From the cell containing the given text, extract its center point as (x, y) coordinate. 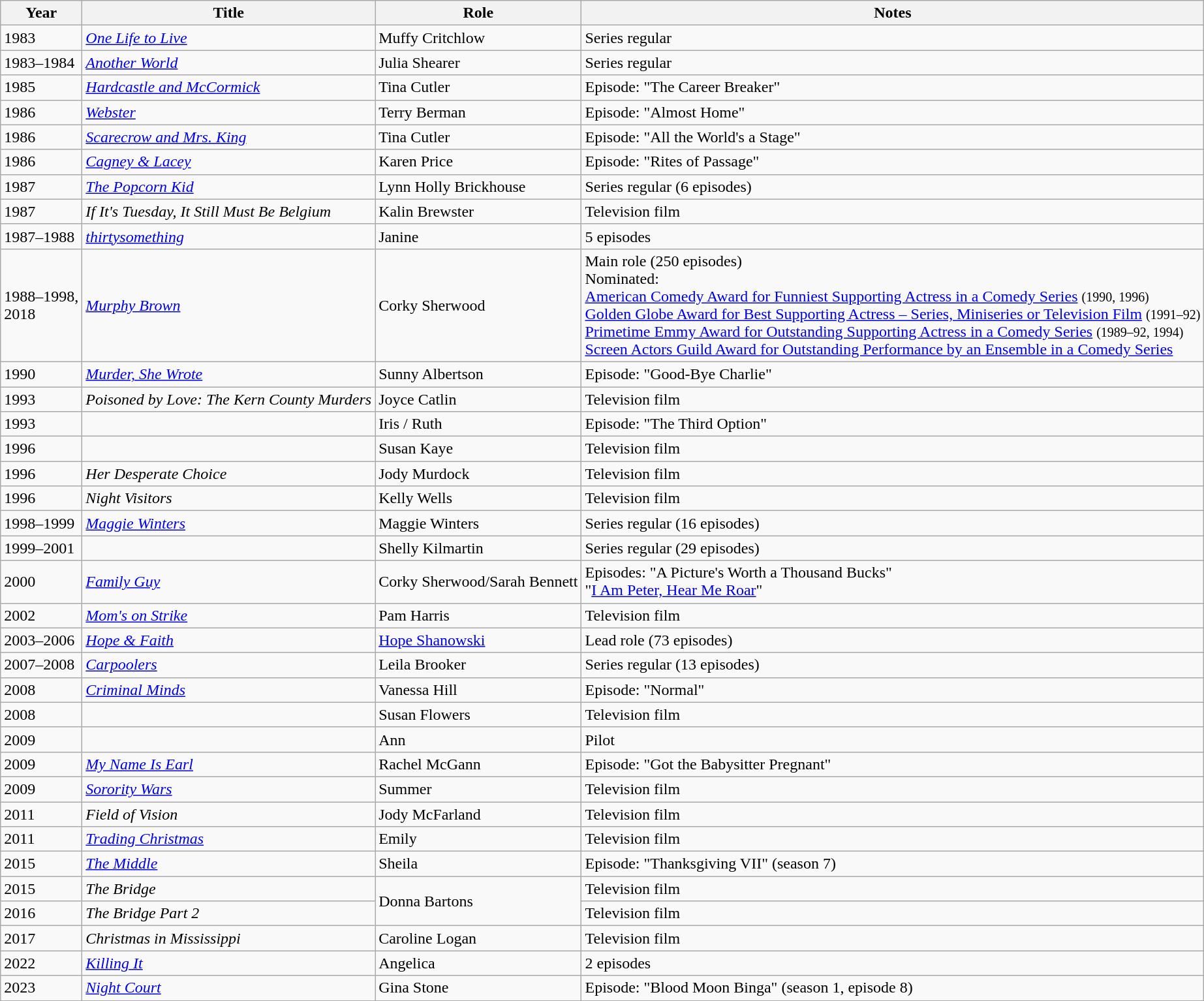
Killing It (228, 963)
The Bridge Part 2 (228, 914)
1983–1984 (42, 63)
Kalin Brewster (478, 211)
Jody McFarland (478, 814)
The Bridge (228, 889)
1983 (42, 38)
2017 (42, 938)
Series regular (16 episodes) (893, 523)
Pam Harris (478, 615)
Janine (478, 236)
Sheila (478, 864)
Pilot (893, 739)
Episode: "All the World's a Stage" (893, 137)
2007–2008 (42, 665)
Angelica (478, 963)
Webster (228, 112)
Caroline Logan (478, 938)
Ann (478, 739)
Corky Sherwood (478, 305)
2022 (42, 963)
Series regular (6 episodes) (893, 187)
Susan Kaye (478, 449)
Episodes: "A Picture's Worth a Thousand Bucks""I Am Peter, Hear Me Roar" (893, 582)
Episode: "Blood Moon Binga" (season 1, episode 8) (893, 988)
Episode: "Rites of Passage" (893, 162)
The Popcorn Kid (228, 187)
Julia Shearer (478, 63)
Night Visitors (228, 499)
Kelly Wells (478, 499)
Emily (478, 839)
Christmas in Mississippi (228, 938)
1998–1999 (42, 523)
The Middle (228, 864)
Episode: "Almost Home" (893, 112)
Leila Brooker (478, 665)
Joyce Catlin (478, 399)
Susan Flowers (478, 715)
Sorority Wars (228, 789)
Corky Sherwood/Sarah Bennett (478, 582)
My Name Is Earl (228, 764)
Gina Stone (478, 988)
Night Court (228, 988)
Her Desperate Choice (228, 474)
Series regular (13 episodes) (893, 665)
Vanessa Hill (478, 690)
2016 (42, 914)
Episode: "Got the Babysitter Pregnant" (893, 764)
One Life to Live (228, 38)
Trading Christmas (228, 839)
2000 (42, 582)
Episode: "The Third Option" (893, 424)
2 episodes (893, 963)
Title (228, 13)
Sunny Albertson (478, 374)
Episode: "The Career Breaker" (893, 87)
Scarecrow and Mrs. King (228, 137)
Notes (893, 13)
Role (478, 13)
Hope Shanowski (478, 640)
Year (42, 13)
thirtysomething (228, 236)
Karen Price (478, 162)
Muffy Critchlow (478, 38)
Episode: "Thanksgiving VII" (season 7) (893, 864)
Hope & Faith (228, 640)
1988–1998,2018 (42, 305)
Donna Bartons (478, 901)
If It's Tuesday, It Still Must Be Belgium (228, 211)
Another World (228, 63)
Mom's on Strike (228, 615)
Rachel McGann (478, 764)
1999–2001 (42, 548)
Murder, She Wrote (228, 374)
1985 (42, 87)
Summer (478, 789)
Jody Murdock (478, 474)
1990 (42, 374)
Cagney & Lacey (228, 162)
Hardcastle and McCormick (228, 87)
Poisoned by Love: The Kern County Murders (228, 399)
Carpoolers (228, 665)
Family Guy (228, 582)
2023 (42, 988)
5 episodes (893, 236)
Shelly Kilmartin (478, 548)
1987–1988 (42, 236)
Murphy Brown (228, 305)
Criminal Minds (228, 690)
Terry Berman (478, 112)
Episode: "Good-Bye Charlie" (893, 374)
Lynn Holly Brickhouse (478, 187)
2002 (42, 615)
Episode: "Normal" (893, 690)
2003–2006 (42, 640)
Series regular (29 episodes) (893, 548)
Field of Vision (228, 814)
Lead role (73 episodes) (893, 640)
Iris / Ruth (478, 424)
